Pinpoint the cell where the given text exists, returning its (x, y) midpoint coordinate. 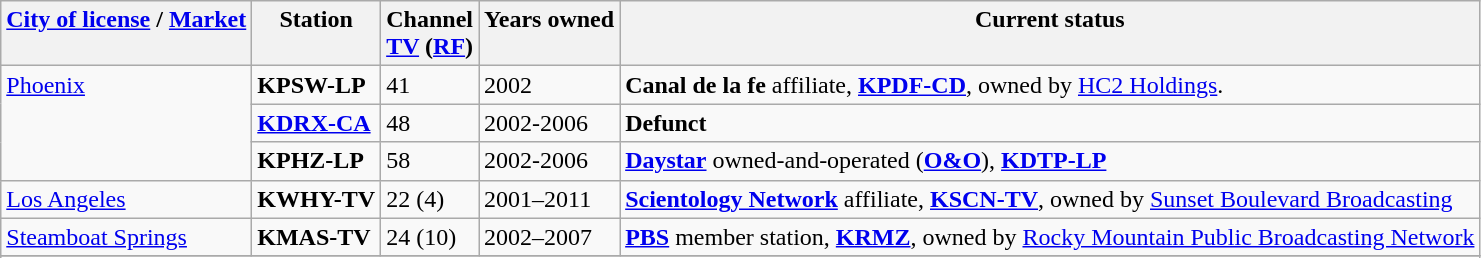
KPHZ-LP (316, 161)
Current status (1050, 34)
Station (316, 34)
2002 (550, 85)
Los Angeles (126, 199)
Years owned (550, 34)
22 (4) (430, 199)
Phoenix (126, 123)
KWHY-TV (316, 199)
KPSW-LP (316, 85)
Defunct (1050, 123)
Canal de la fe affiliate, KPDF-CD, owned by HC2 Holdings. (1050, 85)
41 (430, 85)
PBS member station, KRMZ, owned by Rocky Mountain Public Broadcasting Network (1050, 237)
KDRX-CA (316, 123)
2002–2007 (550, 237)
Daystar owned-and-operated (O&O), KDTP-LP (1050, 161)
24 (10) (430, 237)
ChannelTV (RF) (430, 34)
2001–2011 (550, 199)
Steamboat Springs (126, 237)
58 (430, 161)
KMAS-TV (316, 237)
City of license / Market (126, 34)
Scientology Network affiliate, KSCN-TV, owned by Sunset Boulevard Broadcasting (1050, 199)
48 (430, 123)
